Search for the cell housing the specified text and yield its (X, Y) center coordinate. 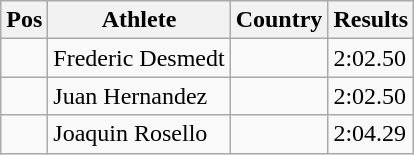
Athlete (139, 20)
Pos (24, 20)
2:04.29 (371, 134)
Country (279, 20)
Juan Hernandez (139, 96)
Frederic Desmedt (139, 58)
Joaquin Rosello (139, 134)
Results (371, 20)
